For the text-containing cell, return its midpoint in [X, Y] coordinate format. 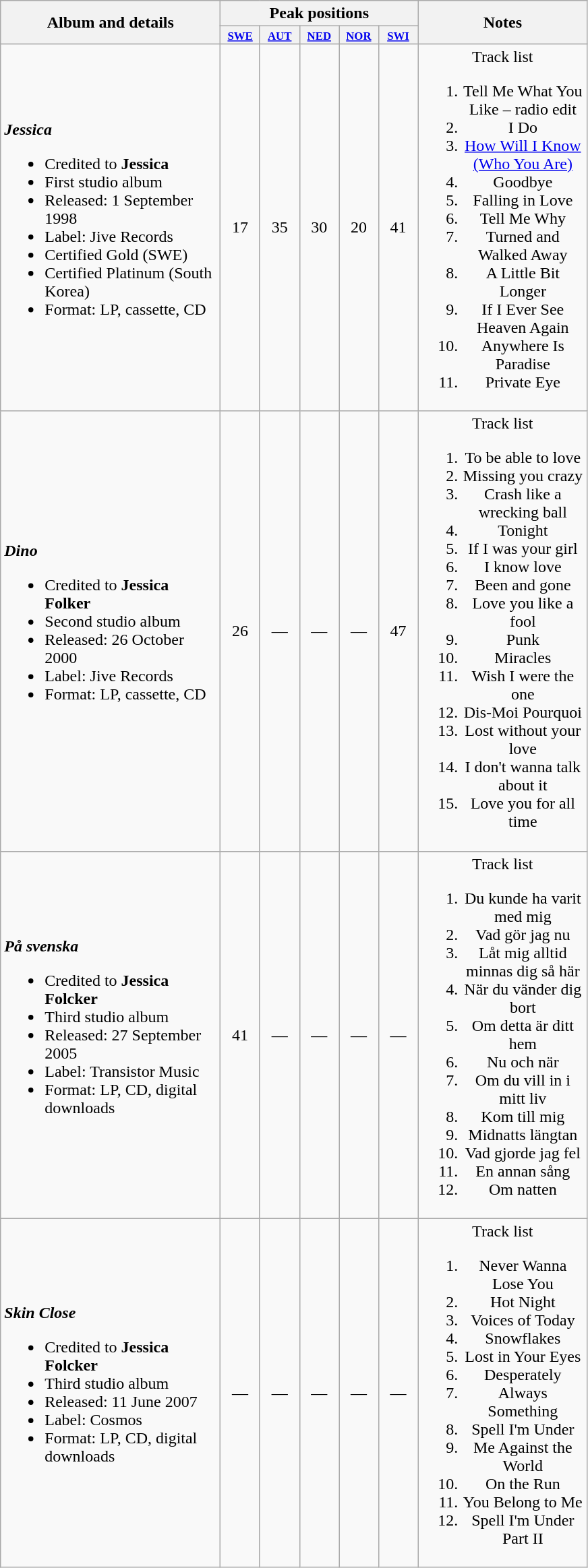
DinoCredited to Jessica FolkerSecond studio albumReleased: 26 October 2000Label: Jive RecordsFormat: LP, cassette, CD [111, 631]
På svenskaCredited to Jessica FolckerThird studio albumReleased: 27 September 2005Label: Transistor MusicFormat: LP, CD, digital downloads [111, 1035]
Notes [503, 22]
SWI [398, 35]
47 [398, 631]
35 [279, 228]
17 [240, 228]
Skin CloseCredited to Jessica FolckerThird studio albumReleased: 11 June 2007Label: CosmosFormat: LP, CD, digital downloads [111, 1393]
NED [320, 35]
26 [240, 631]
Album and details [111, 22]
20 [359, 228]
AUT [279, 35]
NOR [359, 35]
30 [320, 228]
Peak positions [320, 13]
SWE [240, 35]
